Capture the cell that displays the provided text and extract its (X, Y) central coordinate. 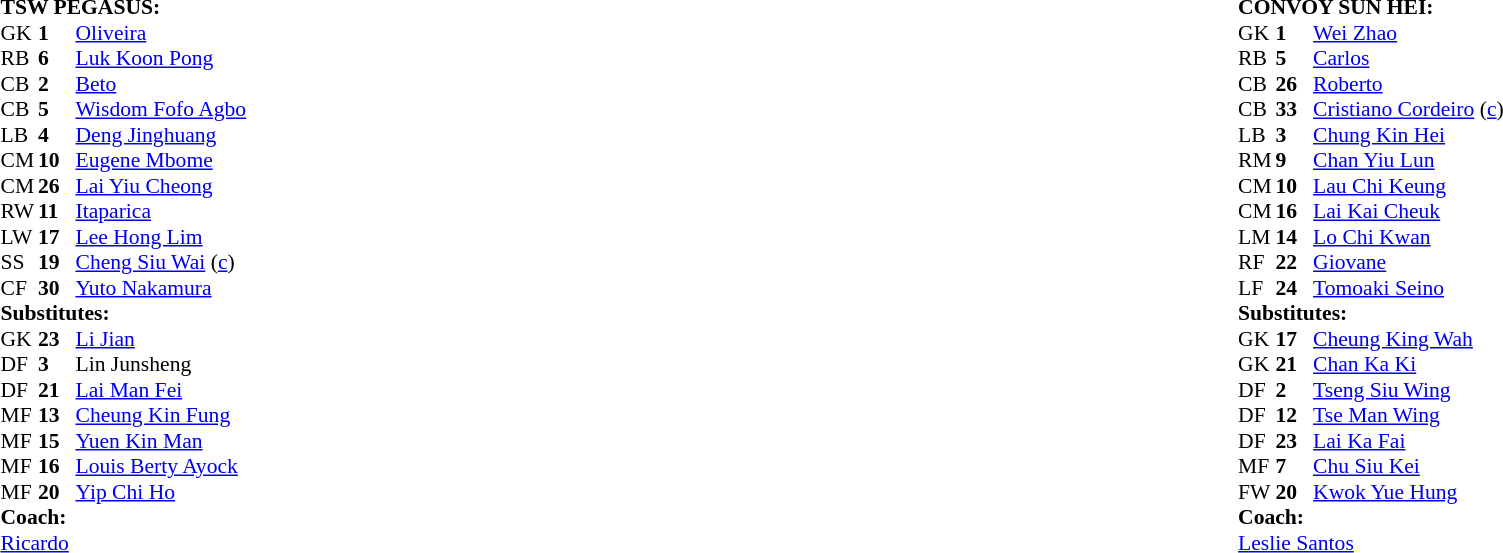
Lai Man Fei (162, 390)
RM (1257, 161)
4 (57, 135)
Oliveira (162, 33)
LM (1257, 237)
Substitutes: (123, 313)
33 (1295, 109)
24 (1295, 288)
Luk Koon Pong (162, 59)
SS (19, 263)
14 (1295, 237)
30 (57, 288)
6 (57, 59)
Yuto Nakamura (162, 288)
RF (1257, 263)
Yip Chi Ho (162, 492)
Cheung Kin Fung (162, 415)
Beto (162, 84)
LF (1257, 288)
Lin Junsheng (162, 365)
Coach: (123, 517)
Eugene Mbome (162, 161)
RW (19, 211)
LW (19, 237)
Lee Hong Lim (162, 237)
Deng Jinghuang (162, 135)
Lai Yiu Cheong (162, 186)
Wisdom Fofo Agbo (162, 109)
22 (1295, 263)
13 (57, 415)
Li Jian (162, 339)
19 (57, 263)
Yuen Kin Man (162, 441)
9 (1295, 161)
7 (1295, 467)
Louis Berty Ayock (162, 467)
FW (1257, 492)
12 (1295, 415)
11 (57, 211)
Itaparica (162, 211)
CF (19, 288)
15 (57, 441)
Cheng Siu Wai (c) (162, 263)
